Output the (x, y) coordinate of the center of the cell containing the given text.  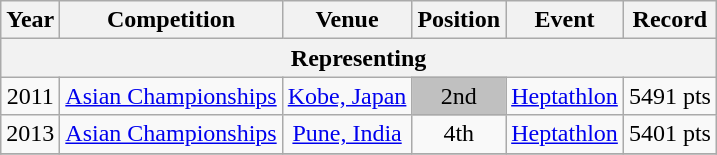
5491 pts (670, 96)
Representing (359, 58)
4th (459, 134)
Pune, India (347, 134)
Event (565, 20)
Kobe, Japan (347, 96)
5401 pts (670, 134)
2011 (30, 96)
Year (30, 20)
2nd (459, 96)
Competition (171, 20)
Venue (347, 20)
Position (459, 20)
2013 (30, 134)
Record (670, 20)
